Locate the cell with the specified text and output its (x, y) center coordinate. 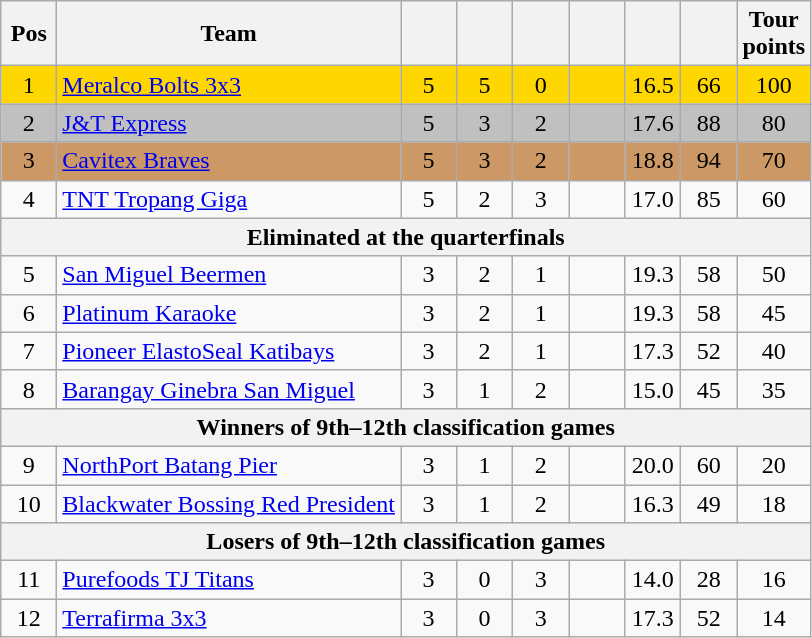
35 (774, 389)
16 (774, 580)
70 (774, 161)
8 (29, 389)
6 (29, 313)
11 (29, 580)
20 (774, 465)
14 (774, 618)
49 (709, 503)
Platinum Karaoke (229, 313)
Eliminated at the quarterfinals (406, 237)
100 (774, 85)
Meralco Bolts 3x3 (229, 85)
4 (29, 199)
12 (29, 618)
88 (709, 123)
Terrafirma 3x3 (229, 618)
San Miguel Beermen (229, 275)
Barangay Ginebra San Miguel (229, 389)
Losers of 9th–12th classification games (406, 542)
Team (229, 34)
Tour points (774, 34)
Pos (29, 34)
15.0 (653, 389)
20.0 (653, 465)
Winners of 9th–12th classification games (406, 427)
Pioneer ElastoSeal Katibays (229, 351)
40 (774, 351)
7 (29, 351)
28 (709, 580)
10 (29, 503)
18.8 (653, 161)
16.3 (653, 503)
80 (774, 123)
17.0 (653, 199)
TNT Tropang Giga (229, 199)
Purefoods TJ Titans (229, 580)
16.5 (653, 85)
50 (774, 275)
NorthPort Batang Pier (229, 465)
Cavitex Braves (229, 161)
17.6 (653, 123)
14.0 (653, 580)
Blackwater Bossing Red President (229, 503)
85 (709, 199)
66 (709, 85)
J&T Express (229, 123)
18 (774, 503)
9 (29, 465)
94 (709, 161)
